Provide the [X, Y] coordinate of the cell's center where the given text is located.  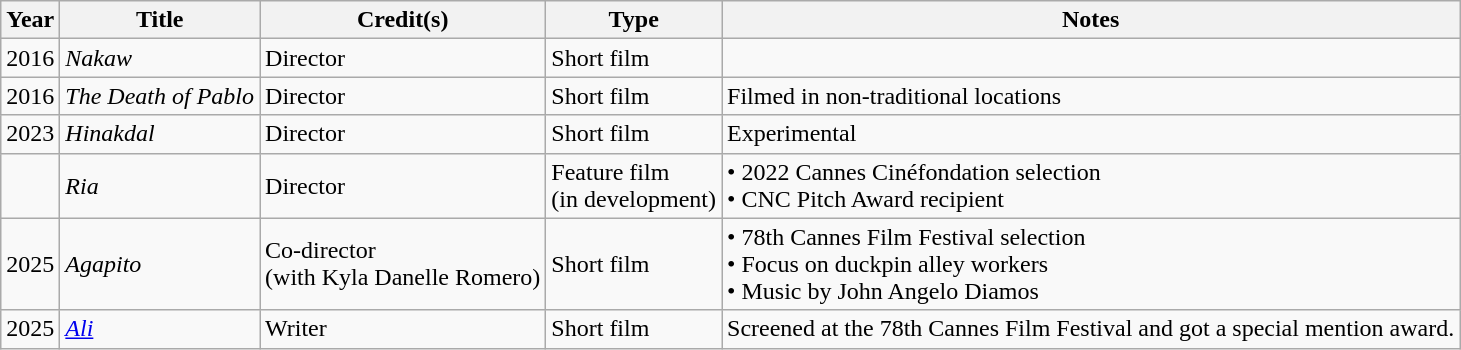
Agapito [160, 264]
Ria [160, 186]
2023 [30, 134]
Screened at the 78th Cannes Film Festival and got a special mention award. [1091, 329]
Co-director(with Kyla Danelle Romero) [403, 264]
• 78th Cannes Film Festival selection• Focus on duckpin alley workers• Music by John Angelo Diamos [1091, 264]
Notes [1091, 20]
Credit(s) [403, 20]
Type [634, 20]
The Death of Pablo [160, 96]
Hinakdal [160, 134]
Writer [403, 329]
• 2022 Cannes Cinéfondation selection• CNC Pitch Award recipient [1091, 186]
Filmed in non-traditional locations [1091, 96]
Nakaw [160, 58]
Ali [160, 329]
Title [160, 20]
Feature film(in development) [634, 186]
Experimental [1091, 134]
Year [30, 20]
